Scan for the cell matching the given text and deliver its (x, y) coordinate at center. 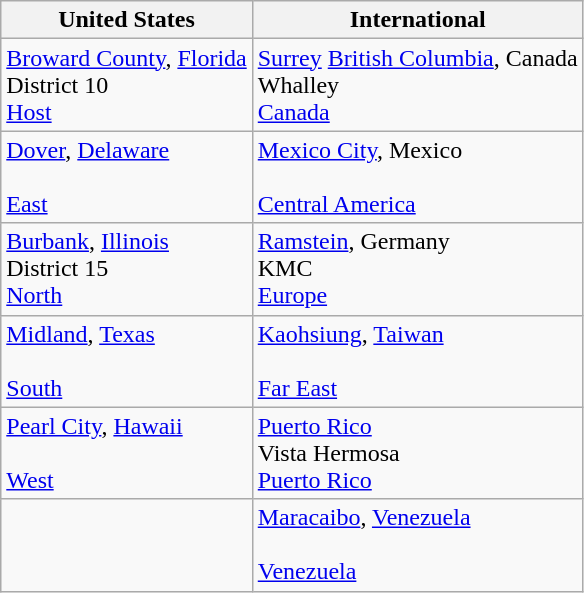
Mexico City, Mexico Central America (418, 177)
Ramstein, GermanyKMCEurope (418, 269)
Burbank, IllinoisDistrict 15North (126, 269)
Pearl City, HawaiiWest (126, 453)
International (418, 20)
Kaohsiung, TaiwanFar East (418, 361)
Surrey British Columbia, CanadaWhalleyCanada (418, 85)
United States (126, 20)
Puerto Rico Vista Hermosa Puerto Rico (418, 453)
Midland, TexasSouth (126, 361)
Dover, DelawareEast (126, 177)
Broward County, FloridaDistrict 10Host (126, 85)
Maracaibo, Venezuela Venezuela (418, 545)
